For the text-containing cell, return its midpoint in (X, Y) coordinate format. 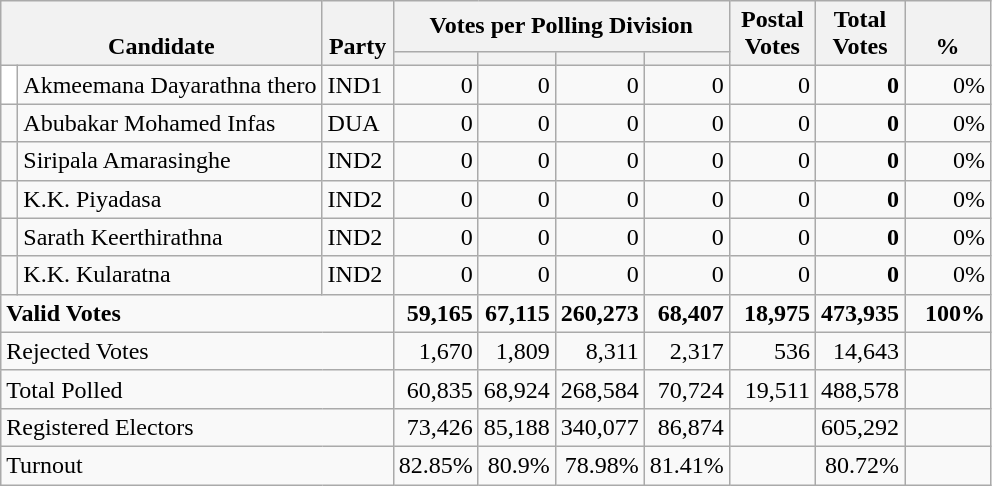
73,426 (436, 427)
68,924 (516, 389)
Party (358, 34)
78.98% (600, 465)
Turnout (197, 465)
K.K. Piyadasa (170, 199)
268,584 (600, 389)
8,311 (600, 351)
Registered Electors (197, 427)
81.41% (686, 465)
80.9% (516, 465)
Candidate (162, 34)
18,975 (772, 313)
19,511 (772, 389)
IND1 (358, 85)
85,188 (516, 427)
260,273 (600, 313)
80.72% (860, 465)
536 (772, 351)
Abubakar Mohamed Infas (170, 123)
82.85% (436, 465)
Total Polled (197, 389)
488,578 (860, 389)
605,292 (860, 427)
2,317 (686, 351)
70,724 (686, 389)
Akmeemana Dayarathna thero (170, 85)
Votes per Polling Division (561, 26)
K.K. Kularatna (170, 275)
1,809 (516, 351)
68,407 (686, 313)
100% (947, 313)
% (947, 34)
Total Votes (860, 34)
473,935 (860, 313)
Valid Votes (197, 313)
Sarath Keerthirathna (170, 237)
67,115 (516, 313)
Rejected Votes (197, 351)
340,077 (600, 427)
Siripala Amarasinghe (170, 161)
PostalVotes (772, 34)
DUA (358, 123)
60,835 (436, 389)
59,165 (436, 313)
1,670 (436, 351)
86,874 (686, 427)
14,643 (860, 351)
